Extract the (x, y) coordinate from the center of the cell holding the provided text.  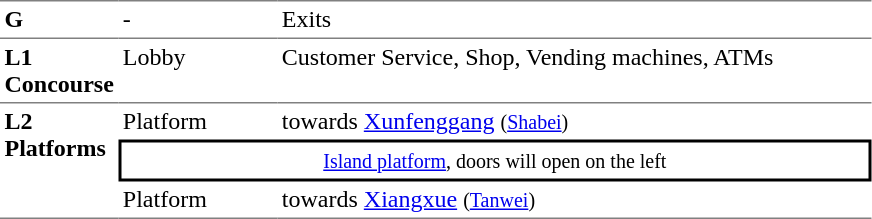
L1Concourse (59, 71)
Lobby (198, 71)
towards Xunfenggang (Shabei) (574, 122)
- (198, 19)
Customer Service, Shop, Vending machines, ATMs (574, 71)
Exits (574, 19)
Island platform, doors will open on the left (494, 161)
G (59, 19)
Platform (198, 122)
